Find where the given text appears and provide that cell's center as (x, y) coordinate. 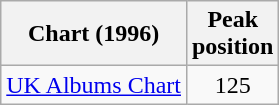
Peakposition (232, 34)
125 (232, 85)
Chart (1996) (94, 34)
UK Albums Chart (94, 85)
